Return the (x, y) coordinate for the center point of the cell that contains the specified text.  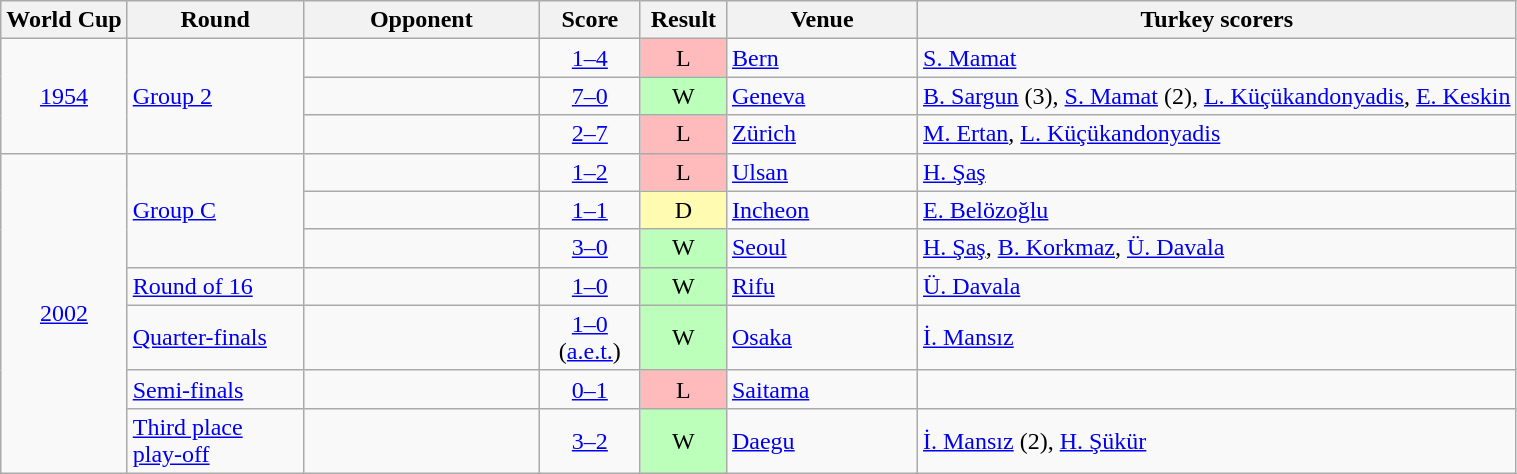
Incheon (822, 210)
Opponent (421, 20)
Round (215, 20)
2002 (64, 313)
İ. Mansız (2), H. Şükür (1218, 440)
İ. Mansız (1218, 338)
Saitama (822, 389)
H. Şaş (1218, 172)
1–0 (590, 286)
Round of 16 (215, 286)
2–7 (590, 134)
M. Ertan, L. Küçükandonyadis (1218, 134)
Bern (822, 58)
1–2 (590, 172)
Rifu (822, 286)
1–0 (a.e.t.) (590, 338)
3–0 (590, 248)
Semi-finals (215, 389)
Result (683, 20)
Seoul (822, 248)
1954 (64, 96)
S. Mamat (1218, 58)
Daegu (822, 440)
Group 2 (215, 96)
1–4 (590, 58)
3–2 (590, 440)
Venue (822, 20)
B. Sargun (3), S. Mamat (2), L. Küçükandonyadis, E. Keskin (1218, 96)
Ü. Davala (1218, 286)
0–1 (590, 389)
H. Şaş, B. Korkmaz, Ü. Davala (1218, 248)
World Cup (64, 20)
1–1 (590, 210)
Score (590, 20)
Third place play-off (215, 440)
D (683, 210)
E. Belözoğlu (1218, 210)
Group C (215, 210)
Zürich (822, 134)
Geneva (822, 96)
Turkey scorers (1218, 20)
7–0 (590, 96)
Ulsan (822, 172)
Osaka (822, 338)
Quarter-finals (215, 338)
